Detect which cell encompasses the target text, then output its [X, Y] center coordinate. 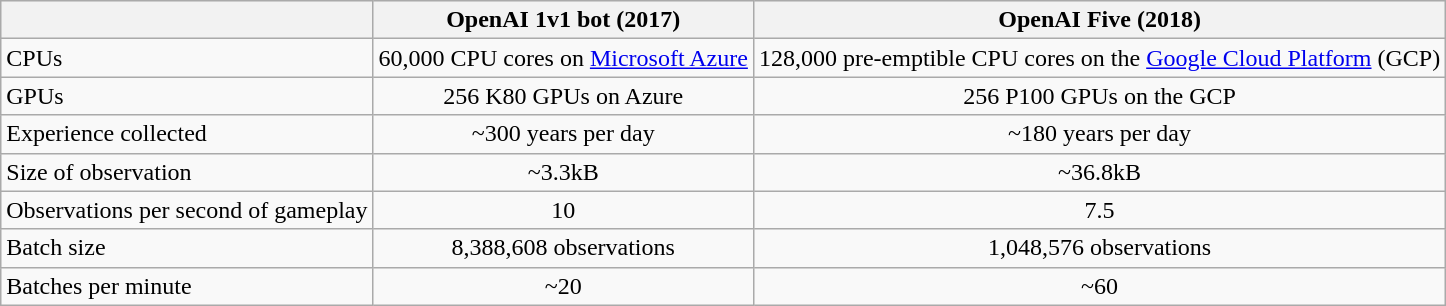
GPUs [187, 96]
OpenAI 1v1 bot (2017) [563, 20]
128,000 pre-emptible CPU cores on the Google Cloud Platform (GCP) [1099, 58]
~36.8kB [1099, 172]
Observations per second of gameplay [187, 210]
256 K80 GPUs on Azure [563, 96]
60,000 CPU cores on Microsoft Azure [563, 58]
Batch size [187, 248]
~60 [1099, 286]
Batches per minute [187, 286]
Size of observation [187, 172]
OpenAI Five (2018) [1099, 20]
~3.3kB [563, 172]
256 P100 GPUs on the GCP [1099, 96]
CPUs [187, 58]
8,388,608 observations [563, 248]
10 [563, 210]
1,048,576 observations [1099, 248]
Experience collected [187, 134]
7.5 [1099, 210]
~180 years per day [1099, 134]
~20 [563, 286]
~300 years per day [563, 134]
